Output the (x, y) coordinate of the center of the cell containing the given text.  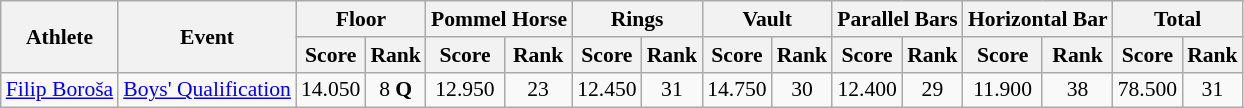
14.750 (736, 90)
14.050 (330, 90)
Pommel Horse (499, 19)
30 (802, 90)
Filip Boroša (60, 90)
12.450 (606, 90)
23 (538, 90)
Event (207, 36)
Athlete (60, 36)
Parallel Bars (898, 19)
78.500 (1148, 90)
11.900 (1003, 90)
12.950 (465, 90)
Floor (361, 19)
12.400 (867, 90)
Horizontal Bar (1038, 19)
Rings (637, 19)
Boys' Qualification (207, 90)
29 (932, 90)
Vault (767, 19)
8 Q (396, 90)
Total (1178, 19)
38 (1077, 90)
